Detect which cell encompasses the target text, then output its (X, Y) center coordinate. 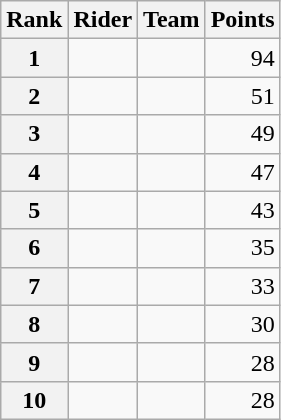
Rider (103, 20)
51 (242, 96)
Rank (34, 20)
7 (34, 286)
Team (172, 20)
2 (34, 96)
30 (242, 324)
1 (34, 58)
94 (242, 58)
10 (34, 400)
35 (242, 248)
49 (242, 134)
47 (242, 172)
4 (34, 172)
5 (34, 210)
3 (34, 134)
8 (34, 324)
9 (34, 362)
Points (242, 20)
33 (242, 286)
43 (242, 210)
6 (34, 248)
